Detect which cell encompasses the target text, then output its (X, Y) center coordinate. 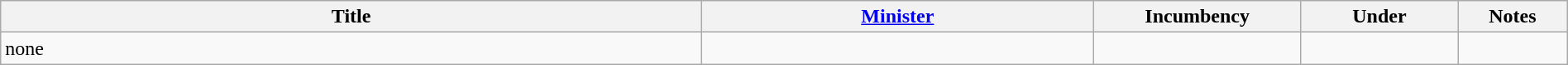
Incumbency (1198, 17)
Title (351, 17)
Minister (898, 17)
none (351, 48)
Under (1379, 17)
Notes (1513, 17)
